Capture the cell that displays the provided text and extract its (X, Y) central coordinate. 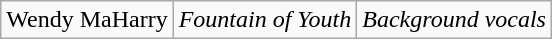
Background vocals (454, 20)
Fountain of Youth (265, 20)
Wendy MaHarry (87, 20)
